From the cell containing the given text, extract its center point as (x, y) coordinate. 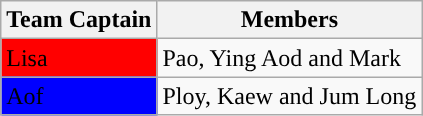
Lisa (79, 58)
Pao, Ying Aod and Mark (290, 58)
Members (290, 20)
Team Captain (79, 20)
Ploy, Kaew and Jum Long (290, 96)
Aof (79, 96)
